Scan for the cell matching the given text and deliver its [X, Y] coordinate at center. 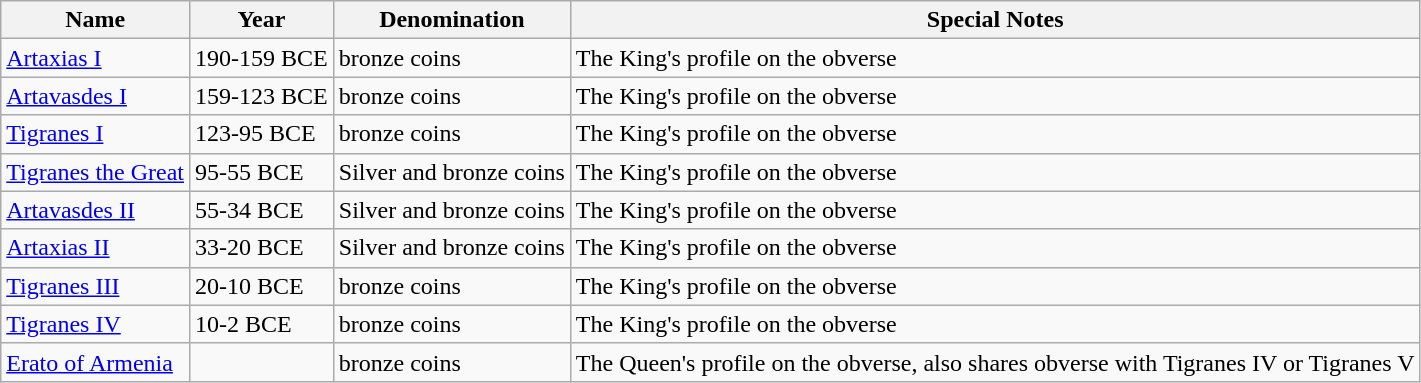
190-159 BCE [262, 58]
159-123 BCE [262, 96]
95-55 BCE [262, 172]
123-95 BCE [262, 134]
Artaxias I [96, 58]
Artavasdes I [96, 96]
10-2 BCE [262, 324]
Tigranes III [96, 286]
20-10 BCE [262, 286]
Tigranes IV [96, 324]
Tigranes I [96, 134]
Erato of Armenia [96, 362]
Artavasdes II [96, 210]
Tigranes the Great [96, 172]
Special Notes [995, 20]
33-20 BCE [262, 248]
The Queen's profile on the obverse, also shares obverse with Tigranes IV or Tigranes V [995, 362]
Year [262, 20]
55-34 BCE [262, 210]
Name [96, 20]
Artaxias II [96, 248]
Denomination [452, 20]
